Pinpoint the cell where the given text exists, returning its (X, Y) midpoint coordinate. 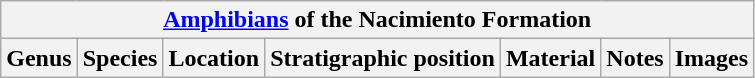
Genus (39, 58)
Images (711, 58)
Stratigraphic position (383, 58)
Material (550, 58)
Amphibians of the Nacimiento Formation (378, 20)
Species (120, 58)
Location (214, 58)
Notes (635, 58)
